Return [X, Y] of the center of cell containing provided text 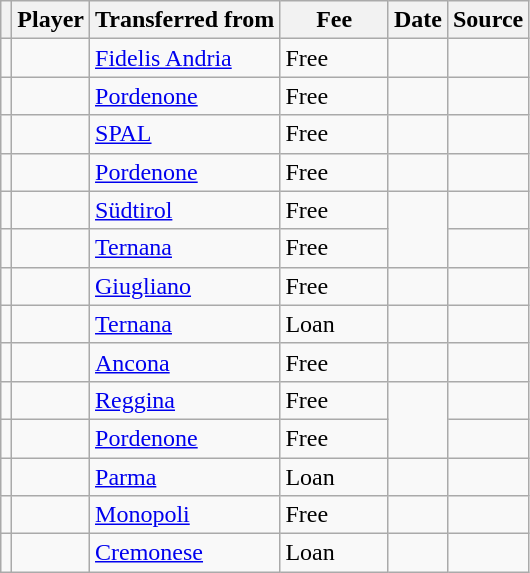
Transferred from [185, 20]
Parma [185, 477]
Date [418, 20]
Ancona [185, 362]
SPAL [185, 134]
Südtirol [185, 210]
Cremonese [185, 553]
Source [488, 20]
Giugliano [185, 286]
Monopoli [185, 515]
Fidelis Andria [185, 58]
Reggina [185, 400]
Fee [334, 20]
Player [51, 20]
